Pinpoint the cell where the given text exists, returning its (X, Y) midpoint coordinate. 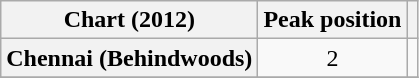
2 (332, 58)
Chennai (Behindwoods) (130, 58)
Chart (2012) (130, 20)
Peak position (332, 20)
